Extract the [x, y] coordinate from the center of the cell holding the provided text.  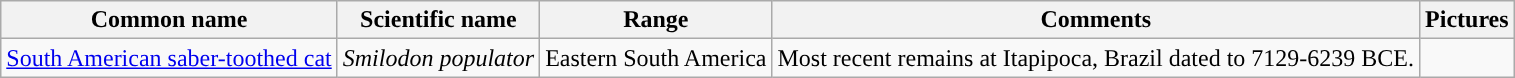
Scientific name [438, 20]
Eastern South America [656, 58]
Smilodon populator [438, 58]
South American saber-toothed cat [169, 58]
Common name [169, 20]
Pictures [1468, 20]
Most recent remains at Itapipoca, Brazil dated to 7129-6239 BCE. [1096, 58]
Comments [1096, 20]
Range [656, 20]
